Pinpoint the cell where the given text exists, returning its (X, Y) midpoint coordinate. 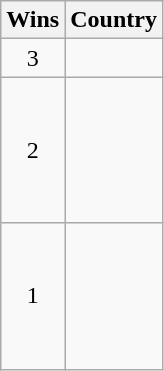
3 (33, 58)
2 (33, 150)
1 (33, 296)
Wins (33, 20)
Country (114, 20)
